Locate the cell with the specified text and output its (x, y) center coordinate. 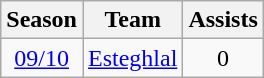
Esteghlal (132, 58)
Assists (223, 20)
Season (42, 20)
09/10 (42, 58)
0 (223, 58)
Team (132, 20)
